Identify which cell holds the provided text, then report its (x, y) central coordinate. 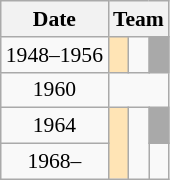
1964 (54, 126)
1948–1956 (54, 55)
Team (138, 19)
1960 (54, 90)
Date (54, 19)
1968– (54, 162)
